Locate the cell with the specified text and output its [X, Y] center coordinate. 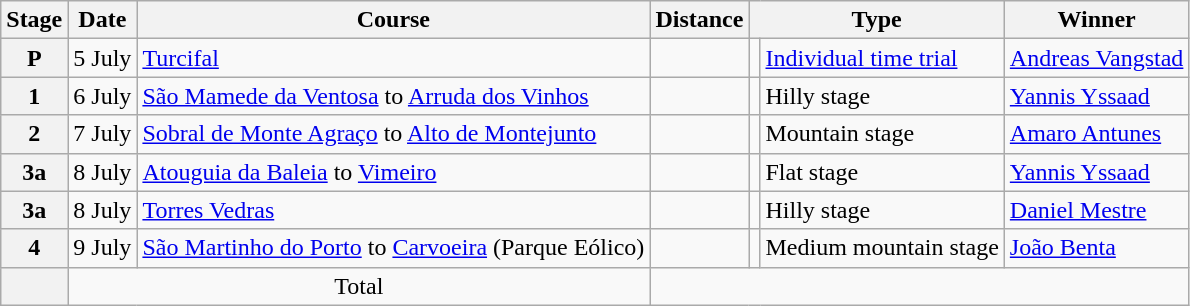
Stage [34, 20]
Medium mountain stage [882, 248]
Daniel Mestre [1096, 210]
2 [34, 134]
7 July [102, 134]
Sobral de Monte Agraço to Alto de Montejunto [394, 134]
Total [359, 286]
Distance [700, 20]
São Mamede da Ventosa to Arruda dos Vinhos [394, 96]
Andreas Vangstad [1096, 58]
Course [394, 20]
1 [34, 96]
Type [876, 20]
6 July [102, 96]
João Benta [1096, 248]
Torres Vedras [394, 210]
Amaro Antunes [1096, 134]
Individual time trial [882, 58]
Turcifal [394, 58]
9 July [102, 248]
Date [102, 20]
Flat stage [882, 172]
Atouguia da Baleia to Vimeiro [394, 172]
São Martinho do Porto to Carvoeira (Parque Eólico) [394, 248]
Winner [1096, 20]
4 [34, 248]
Mountain stage [882, 134]
5 July [102, 58]
P [34, 58]
